Capture the cell that displays the provided text and extract its (X, Y) central coordinate. 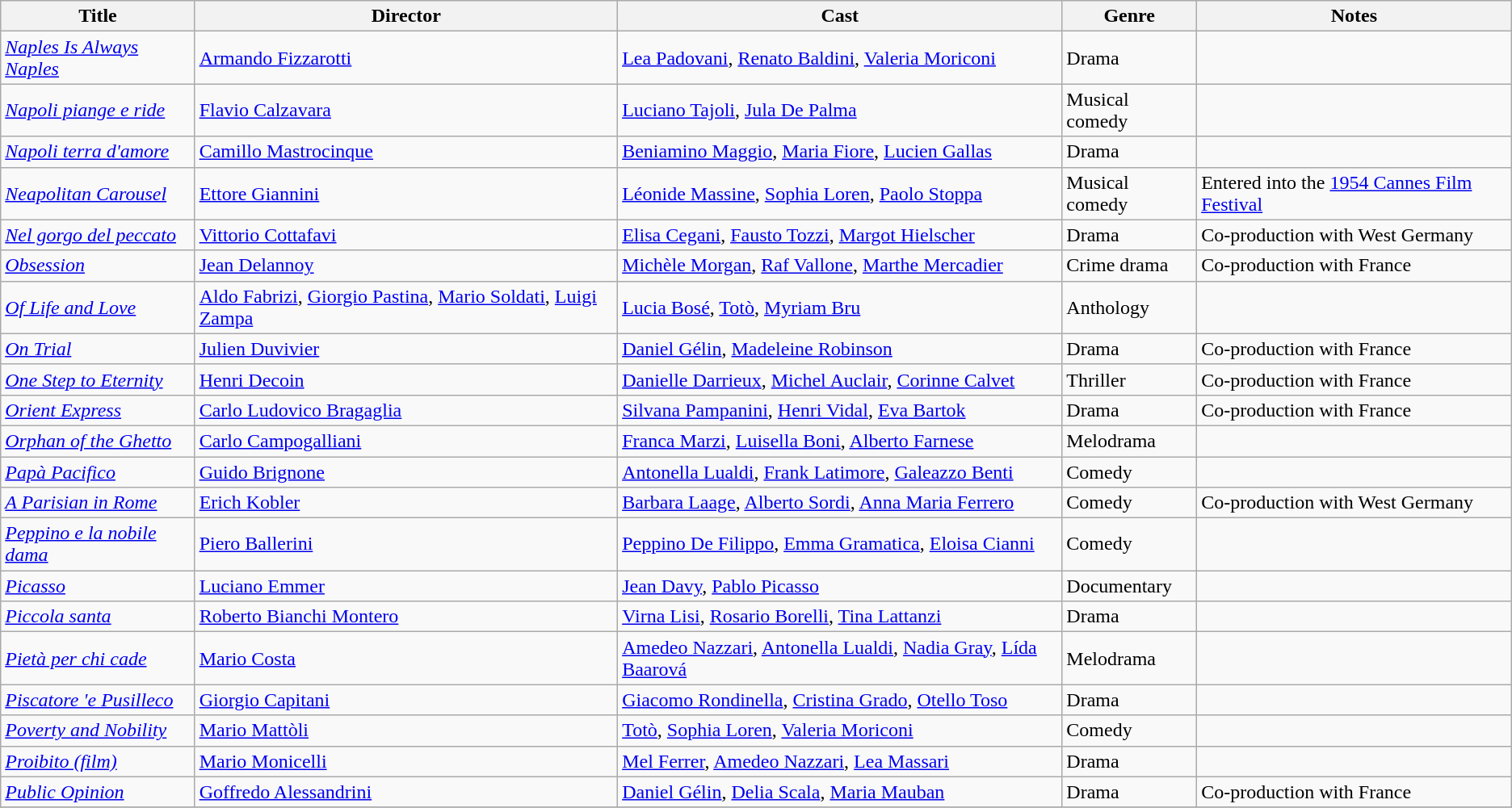
A Parisian in Rome (98, 503)
Nel gorgo del peccato (98, 235)
Franca Marzi, Luisella Boni, Alberto Farnese (840, 441)
Peppino e la nobile dama (98, 544)
Papà Pacifico (98, 472)
Henri Decoin (406, 379)
Piero Ballerini (406, 544)
On Trial (98, 349)
Pietà per chi cade (98, 659)
Giorgio Capitani (406, 700)
Cast (840, 16)
Guido Brignone (406, 472)
Totò, Sophia Loren, Valeria Moriconi (840, 731)
Peppino De Filippo, Emma Gramatica, Eloisa Cianni (840, 544)
Poverty and Nobility (98, 731)
Piccola santa (98, 617)
Jean Davy, Pablo Picasso (840, 586)
Roberto Bianchi Montero (406, 617)
Documentary (1129, 586)
Crime drama (1129, 266)
Goffredo Alessandrini (406, 792)
Danielle Darrieux, Michel Auclair, Corinne Calvet (840, 379)
Beniamino Maggio, Maria Fiore, Lucien Gallas (840, 152)
Antonella Lualdi, Frank Latimore, Galeazzo Benti (840, 472)
Julien Duvivier (406, 349)
Silvana Pampanini, Henri Vidal, Eva Bartok (840, 410)
Orphan of the Ghetto (98, 441)
Naples Is Always Naples (98, 58)
Napoli terra d'amore (98, 152)
Carlo Campogalliani (406, 441)
Obsession (98, 266)
Of Life and Love (98, 307)
Lea Padovani, Renato Baldini, Valeria Moriconi (840, 58)
Camillo Mastrocinque (406, 152)
Lucia Bosé, Totò, Myriam Bru (840, 307)
Mario Costa (406, 659)
Entered into the 1954 Cannes Film Festival (1354, 194)
Vittorio Cottafavi (406, 235)
Notes (1354, 16)
Michèle Morgan, Raf Vallone, Marthe Mercadier (840, 266)
Neapolitan Carousel (98, 194)
Jean Delannoy (406, 266)
Barbara Laage, Alberto Sordi, Anna Maria Ferrero (840, 503)
Director (406, 16)
Daniel Gélin, Delia Scala, Maria Mauban (840, 792)
Genre (1129, 16)
Proibito (film) (98, 761)
Carlo Ludovico Bragaglia (406, 410)
Flavio Calzavara (406, 110)
Armando Fizzarotti (406, 58)
Mario Monicelli (406, 761)
Luciano Tajoli, Jula De Palma (840, 110)
Public Opinion (98, 792)
Elisa Cegani, Fausto Tozzi, Margot Hielscher (840, 235)
Virna Lisi, Rosario Borelli, Tina Lattanzi (840, 617)
Thriller (1129, 379)
Mario Mattòli (406, 731)
Picasso (98, 586)
Aldo Fabrizi, Giorgio Pastina, Mario Soldati, Luigi Zampa (406, 307)
Napoli piange e ride (98, 110)
Title (98, 16)
Mel Ferrer, Amedeo Nazzari, Lea Massari (840, 761)
Piscatore 'e Pusilleco (98, 700)
Orient Express (98, 410)
One Step to Eternity (98, 379)
Amedeo Nazzari, Antonella Lualdi, Nadia Gray, Lída Baarová (840, 659)
Erich Kobler (406, 503)
Luciano Emmer (406, 586)
Anthology (1129, 307)
Giacomo Rondinella, Cristina Grado, Otello Toso (840, 700)
Ettore Giannini (406, 194)
Daniel Gélin, Madeleine Robinson (840, 349)
Léonide Massine, Sophia Loren, Paolo Stoppa (840, 194)
